Return [x, y] of the center of cell containing provided text 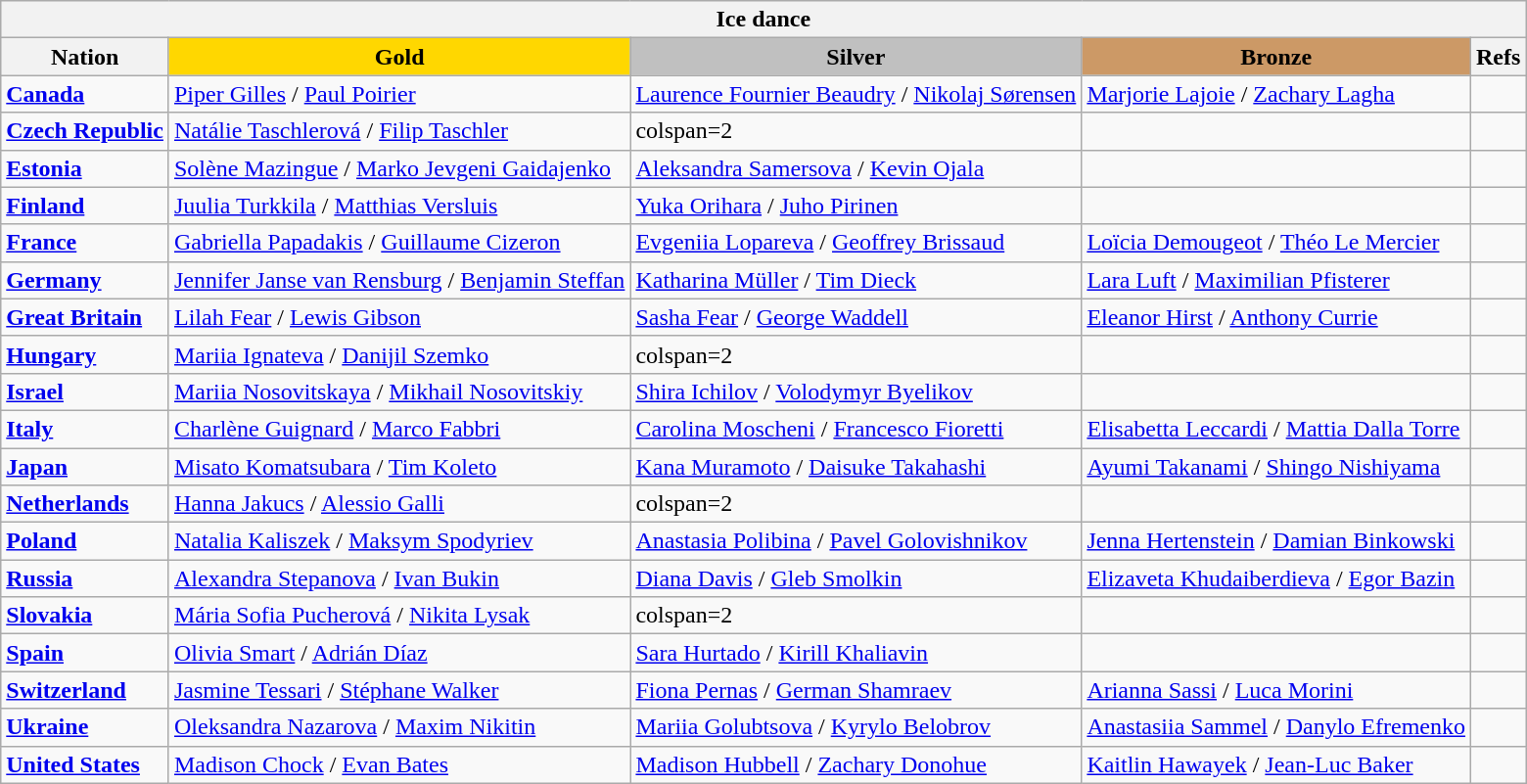
Elizaveta Khudaiberdieva / Egor Bazin [1276, 578]
Jasmine Tessari / Stéphane Walker [399, 690]
Poland [85, 541]
Mária Sofia Pucherová / Nikita Lysak [399, 616]
Silver [856, 57]
Mariia Nosovitskaya / Mikhail Nosovitskiy [399, 392]
Great Britain [85, 317]
Estonia [85, 168]
Loïcia Demougeot / Théo Le Mercier [1276, 243]
Jennifer Janse van Rensburg / Benjamin Steffan [399, 280]
Sara Hurtado / Kirill Khaliavin [856, 653]
Shira Ichilov / Volodymyr Byelikov [856, 392]
Mariia Ignateva / Danijil Szemko [399, 354]
Finland [85, 206]
Carolina Moscheni / Francesco Fioretti [856, 429]
Oleksandra Nazarova / Maxim Nikitin [399, 727]
Switzerland [85, 690]
Marjorie Lajoie / Zachary Lagha [1276, 94]
Charlène Guignard / Marco Fabbri [399, 429]
Jenna Hertenstein / Damian Binkowski [1276, 541]
Diana Davis / Gleb Smolkin [856, 578]
Natalia Kaliszek / Maksym Spodyriev [399, 541]
Refs [1499, 57]
Fiona Pernas / German Shamraev [856, 690]
Anastasia Polibina / Pavel Golovishnikov [856, 541]
Netherlands [85, 504]
Gabriella Papadakis / Guillaume Cizeron [399, 243]
Sasha Fear / George Waddell [856, 317]
Misato Komatsubara / Tim Koleto [399, 467]
Madison Chock / Evan Bates [399, 764]
Evgeniia Lopareva / Geoffrey Brissaud [856, 243]
Czech Republic [85, 131]
Hanna Jakucs / Alessio Galli [399, 504]
Elisabetta Leccardi / Mattia Dalla Torre [1276, 429]
Lilah Fear / Lewis Gibson [399, 317]
Germany [85, 280]
Hungary [85, 354]
Laurence Fournier Beaudry / Nikolaj Sørensen [856, 94]
Mariia Golubtsova / Kyrylo Belobrov [856, 727]
Lara Luft / Maximilian Pfisterer [1276, 280]
Olivia Smart / Adrián Díaz [399, 653]
Italy [85, 429]
France [85, 243]
Ayumi Takanami / Shingo Nishiyama [1276, 467]
Madison Hubbell / Zachary Donohue [856, 764]
Spain [85, 653]
Gold [399, 57]
Alexandra Stepanova / Ivan Bukin [399, 578]
Japan [85, 467]
Juulia Turkkila / Matthias Versluis [399, 206]
Ukraine [85, 727]
Slovakia [85, 616]
Anastasiia Sammel / Danylo Efremenko [1276, 727]
Natálie Taschlerová / Filip Taschler [399, 131]
United States [85, 764]
Canada [85, 94]
Bronze [1276, 57]
Kana Muramoto / Daisuke Takahashi [856, 467]
Katharina Müller / Tim Dieck [856, 280]
Nation [85, 57]
Arianna Sassi / Luca Morini [1276, 690]
Eleanor Hirst / Anthony Currie [1276, 317]
Ice dance [763, 20]
Russia [85, 578]
Aleksandra Samersova / Kevin Ojala [856, 168]
Israel [85, 392]
Yuka Orihara / Juho Pirinen [856, 206]
Solène Mazingue / Marko Jevgeni Gaidajenko [399, 168]
Kaitlin Hawayek / Jean-Luc Baker [1276, 764]
Piper Gilles / Paul Poirier [399, 94]
